Detect which cell encompasses the target text, then output its [X, Y] center coordinate. 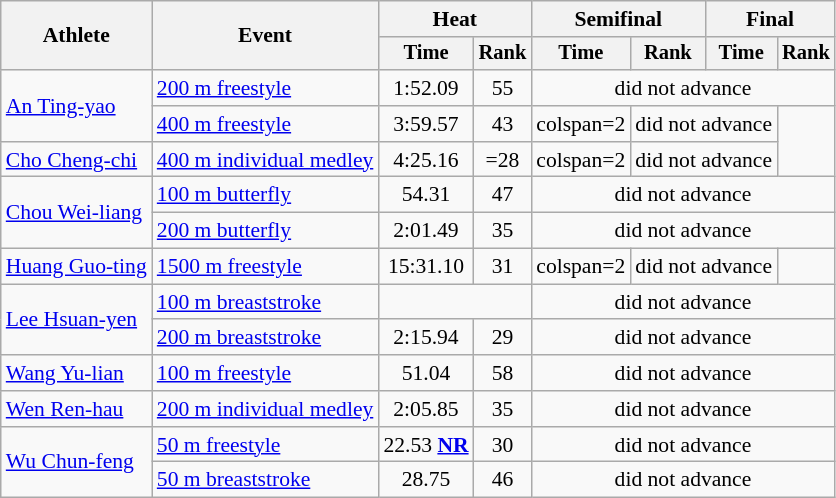
30 [503, 445]
Chou Wei-liang [76, 212]
Wu Chun-feng [76, 462]
2:01.49 [426, 231]
46 [503, 480]
43 [503, 124]
28.75 [426, 480]
47 [503, 195]
400 m individual medley [266, 160]
An Ting-yao [76, 106]
Heat [454, 19]
55 [503, 88]
Wen Ren-hau [76, 409]
Semifinal [618, 19]
200 m individual medley [266, 409]
58 [503, 373]
Huang Guo-ting [76, 267]
4:25.16 [426, 160]
50 m freestyle [266, 445]
Wang Yu-lian [76, 373]
Cho Cheng-chi [76, 160]
1500 m freestyle [266, 267]
Final [770, 19]
200 m freestyle [266, 88]
2:05.85 [426, 409]
100 m breaststroke [266, 302]
50 m breaststroke [266, 480]
15:31.10 [426, 267]
=28 [503, 160]
22.53 NR [426, 445]
51.04 [426, 373]
400 m freestyle [266, 124]
Athlete [76, 36]
3:59.57 [426, 124]
100 m freestyle [266, 373]
200 m breaststroke [266, 338]
31 [503, 267]
1:52.09 [426, 88]
100 m butterfly [266, 195]
Lee Hsuan-yen [76, 320]
29 [503, 338]
200 m butterfly [266, 231]
54.31 [426, 195]
Event [266, 36]
2:15.94 [426, 338]
